Output the [X, Y] coordinate of the center of the cell containing the given text.  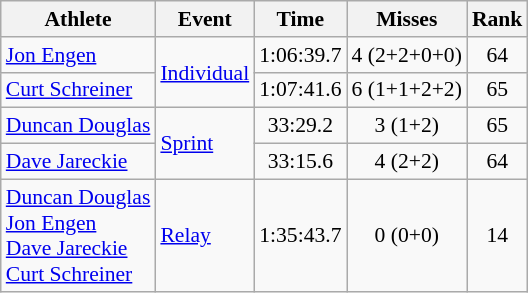
33:29.2 [300, 126]
Curt Schreiner [78, 90]
Duncan DouglasJon EngenDave JareckieCurt Schreiner [78, 235]
33:15.6 [300, 162]
1:06:39.7 [300, 55]
6 (1+1+2+2) [407, 90]
4 (2+2) [407, 162]
Individual [204, 72]
Time [300, 19]
Relay [204, 235]
0 (0+0) [407, 235]
Misses [407, 19]
Event [204, 19]
1:35:43.7 [300, 235]
1:07:41.6 [300, 90]
Rank [498, 19]
Duncan Douglas [78, 126]
Athlete [78, 19]
3 (1+2) [407, 126]
4 (2+2+0+0) [407, 55]
14 [498, 235]
Sprint [204, 144]
Jon Engen [78, 55]
Dave Jareckie [78, 162]
